Locate the cell with the specified text and output its (X, Y) center coordinate. 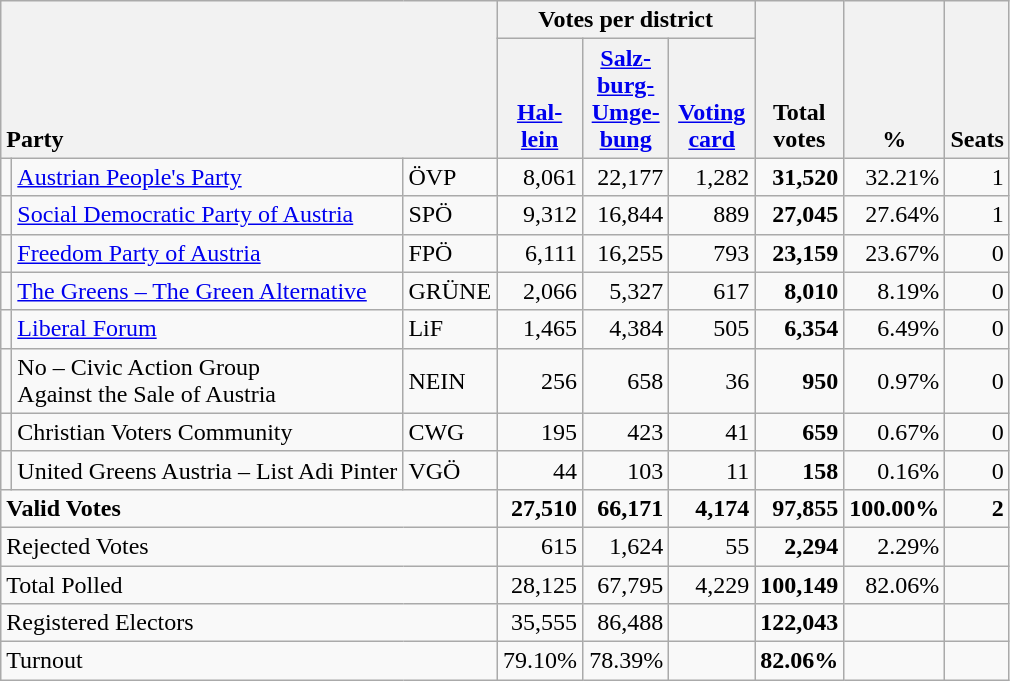
% (894, 80)
The Greens – The Green Alternative (208, 291)
No – Civic Action GroupAgainst the Sale of Austria (208, 380)
6.49% (894, 329)
Totalvotes (800, 80)
NEIN (450, 380)
31,520 (800, 177)
27,045 (800, 215)
158 (800, 470)
28,125 (540, 585)
1,465 (540, 329)
8,010 (800, 291)
27,510 (540, 508)
Social Democratic Party of Austria (208, 215)
Turnout (249, 661)
8,061 (540, 177)
505 (712, 329)
5,327 (626, 291)
41 (712, 432)
36 (712, 380)
4,384 (626, 329)
Freedom Party of Austria (208, 253)
793 (712, 253)
66,171 (626, 508)
9,312 (540, 215)
0.16% (894, 470)
103 (626, 470)
35,555 (540, 623)
2,066 (540, 291)
195 (540, 432)
United Greens Austria – List Adi Pinter (208, 470)
CWG (450, 432)
4,174 (712, 508)
Valid Votes (249, 508)
256 (540, 380)
100.00% (894, 508)
6,111 (540, 253)
67,795 (626, 585)
0.67% (894, 432)
Party (249, 80)
8.19% (894, 291)
Votingcard (712, 98)
23,159 (800, 253)
79.10% (540, 661)
Votes per district (626, 20)
423 (626, 432)
658 (626, 380)
16,844 (626, 215)
78.39% (626, 661)
Registered Electors (249, 623)
2.29% (894, 546)
Austrian People's Party (208, 177)
889 (712, 215)
FPÖ (450, 253)
1,282 (712, 177)
Christian Voters Community (208, 432)
ÖVP (450, 177)
615 (540, 546)
4,229 (712, 585)
GRÜNE (450, 291)
1,624 (626, 546)
617 (712, 291)
VGÖ (450, 470)
950 (800, 380)
23.67% (894, 253)
0.97% (894, 380)
Seats (977, 80)
22,177 (626, 177)
16,255 (626, 253)
SPÖ (450, 215)
Salz-burg-Umge-bung (626, 98)
659 (800, 432)
Liberal Forum (208, 329)
100,149 (800, 585)
55 (712, 546)
LiF (450, 329)
97,855 (800, 508)
2,294 (800, 546)
122,043 (800, 623)
Total Polled (249, 585)
6,354 (800, 329)
27.64% (894, 215)
32.21% (894, 177)
44 (540, 470)
Hal-lein (540, 98)
11 (712, 470)
2 (977, 508)
Rejected Votes (249, 546)
86,488 (626, 623)
